Return the (X, Y) coordinate for the center point of the cell that contains the specified text.  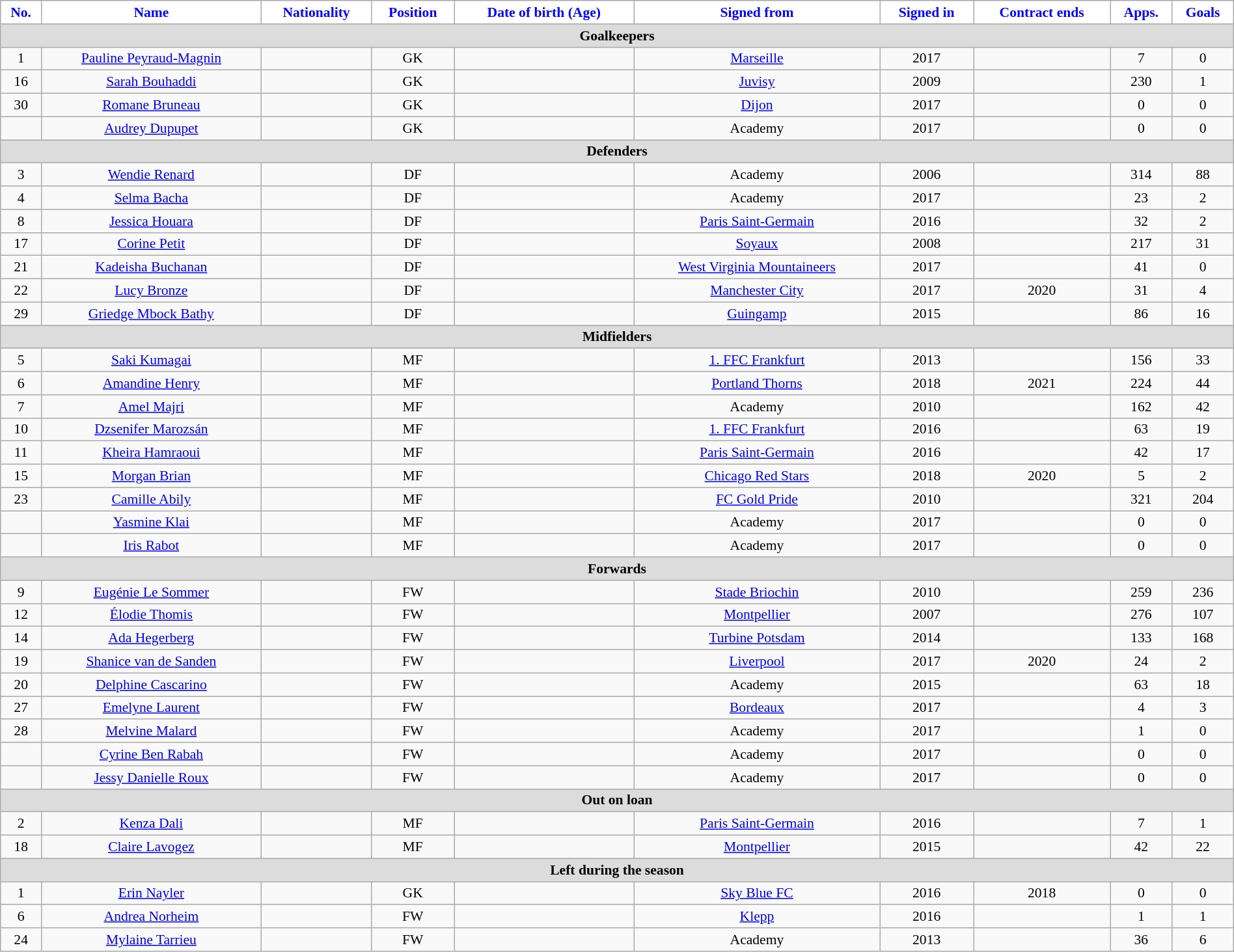
2021 (1042, 383)
Stade Briochin (757, 592)
Erin Nayler (152, 893)
10 (21, 429)
Name (152, 12)
9 (21, 592)
Amel Majri (152, 407)
314 (1142, 175)
Ada Hegerberg (152, 638)
86 (1142, 314)
Camille Abily (152, 499)
204 (1203, 499)
Shanice van de Sanden (152, 662)
11 (21, 453)
Andrea Norheim (152, 917)
Manchester City (757, 291)
29 (21, 314)
Claire Lavogez (152, 847)
Lucy Bronze (152, 291)
Liverpool (757, 662)
8 (21, 221)
FC Gold Pride (757, 499)
Morgan Brian (152, 476)
Saki Kumagai (152, 360)
Turbine Potsdam (757, 638)
Portland Thorns (757, 383)
259 (1142, 592)
321 (1142, 499)
Kadeisha Buchanan (152, 267)
Emelyne Laurent (152, 708)
Sky Blue FC (757, 893)
Goalkeepers (617, 36)
Signed in (927, 12)
Klepp (757, 917)
30 (21, 105)
Corine Petit (152, 244)
2009 (927, 82)
44 (1203, 383)
236 (1203, 592)
Dijon (757, 105)
36 (1142, 940)
Guingamp (757, 314)
Selma Bacha (152, 198)
Goals (1203, 12)
28 (21, 731)
Melvine Malard (152, 731)
2008 (927, 244)
224 (1142, 383)
Cyrine Ben Rabah (152, 754)
32 (1142, 221)
2014 (927, 638)
Iris Rabot (152, 546)
12 (21, 615)
276 (1142, 615)
Forwards (617, 569)
Position (413, 12)
Midfielders (617, 337)
Out on loan (617, 800)
Kenza Dali (152, 824)
Bordeaux (757, 708)
27 (21, 708)
Nationality (316, 12)
217 (1142, 244)
133 (1142, 638)
20 (21, 685)
41 (1142, 267)
Marseille (757, 59)
Chicago Red Stars (757, 476)
Contract ends (1042, 12)
Defenders (617, 152)
2006 (927, 175)
230 (1142, 82)
156 (1142, 360)
Audrey Dupupet (152, 128)
Kheira Hamraoui (152, 453)
Jessica Houara (152, 221)
Signed from (757, 12)
88 (1203, 175)
Jessy Danielle Roux (152, 778)
168 (1203, 638)
Yasmine Klai (152, 523)
15 (21, 476)
Élodie Thomis (152, 615)
Pauline Peyraud-Magnin (152, 59)
Griedge Mbock Bathy (152, 314)
162 (1142, 407)
Eugénie Le Sommer (152, 592)
Left during the season (617, 870)
Mylaine Tarrieu (152, 940)
2007 (927, 615)
Date of birth (Age) (544, 12)
Romane Bruneau (152, 105)
107 (1203, 615)
14 (21, 638)
No. (21, 12)
Sarah Bouhaddi (152, 82)
21 (21, 267)
Apps. (1142, 12)
Juvisy (757, 82)
Delphine Cascarino (152, 685)
Wendie Renard (152, 175)
Soyaux (757, 244)
33 (1203, 360)
West Virginia Mountaineers (757, 267)
Dzsenifer Marozsán (152, 429)
Amandine Henry (152, 383)
